Return the (X, Y) coordinate for the center point of the cell that contains the specified text.  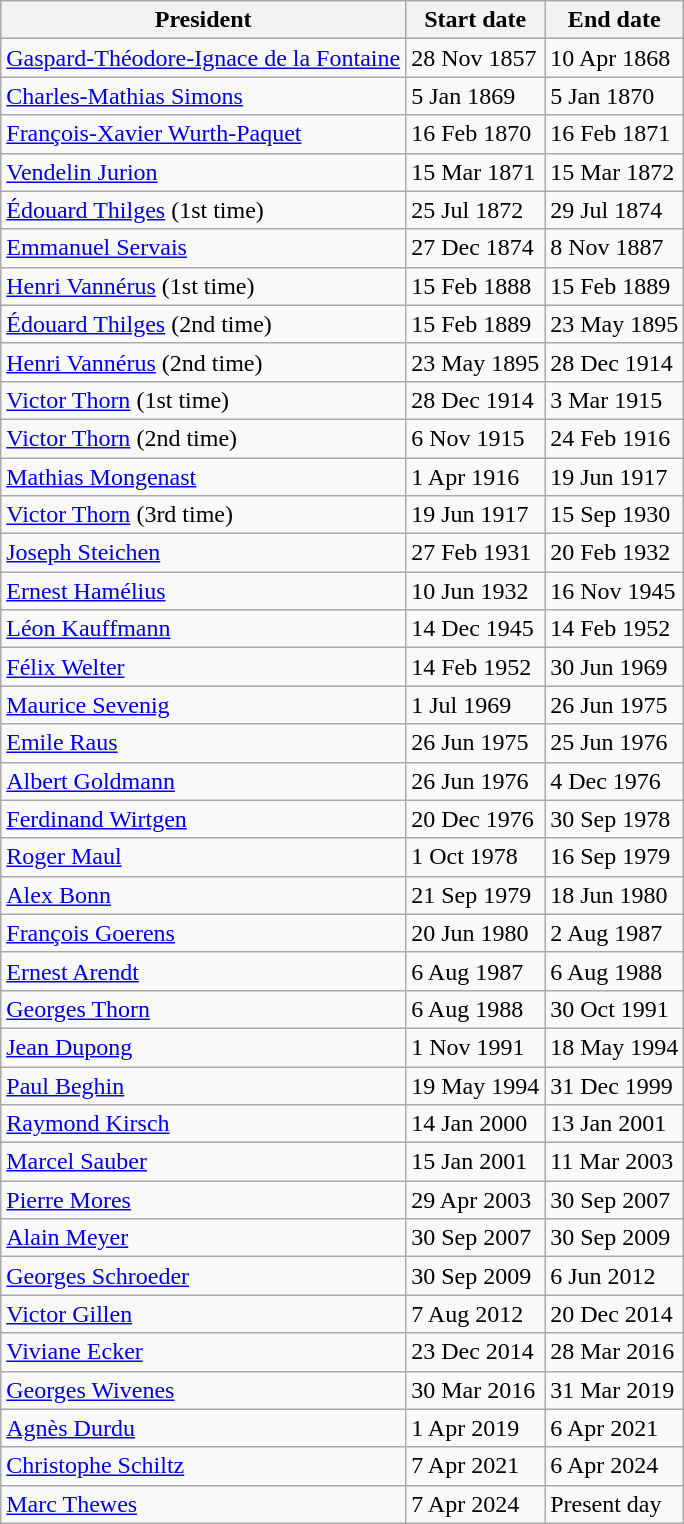
25 Jul 1872 (476, 210)
30 Oct 1991 (614, 1009)
20 Feb 1932 (614, 553)
Marcel Sauber (204, 1162)
Emile Raus (204, 743)
13 Jan 2001 (614, 1124)
Start date (476, 20)
Marc Thewes (204, 1504)
End date (614, 20)
6 Apr 2024 (614, 1466)
Agnès Durdu (204, 1428)
Ferdinand Wirtgen (204, 819)
Gaspard-Théodore-Ignace de la Fontaine (204, 58)
20 Jun 1980 (476, 933)
16 Feb 1871 (614, 134)
31 Dec 1999 (614, 1085)
4 Dec 1976 (614, 781)
Georges Thorn (204, 1009)
7 Apr 2021 (476, 1466)
Édouard Thilges (1st time) (204, 210)
29 Jul 1874 (614, 210)
5 Jan 1869 (476, 96)
20 Dec 1976 (476, 819)
Victor Thorn (1st time) (204, 400)
Christophe Schiltz (204, 1466)
7 Aug 2012 (476, 1314)
1 Apr 1916 (476, 477)
Léon Kauffmann (204, 629)
François-Xavier Wurth-Paquet (204, 134)
Georges Schroeder (204, 1276)
21 Sep 1979 (476, 895)
Victor Thorn (2nd time) (204, 438)
27 Feb 1931 (476, 553)
6 Apr 2021 (614, 1428)
Albert Goldmann (204, 781)
15 Jan 2001 (476, 1162)
28 Mar 2016 (614, 1352)
6 Nov 1915 (476, 438)
Roger Maul (204, 857)
3 Mar 1915 (614, 400)
Vendelin Jurion (204, 172)
1 Oct 1978 (476, 857)
27 Dec 1874 (476, 248)
24 Feb 1916 (614, 438)
2 Aug 1987 (614, 933)
10 Jun 1932 (476, 591)
Present day (614, 1504)
30 Sep 1978 (614, 819)
Georges Wivenes (204, 1390)
31 Mar 2019 (614, 1390)
Alain Meyer (204, 1238)
Maurice Sevenig (204, 705)
Jean Dupong (204, 1047)
Victor Gillen (204, 1314)
Charles-Mathias Simons (204, 96)
Henri Vannérus (2nd time) (204, 362)
Paul Beghin (204, 1085)
16 Feb 1870 (476, 134)
15 Mar 1871 (476, 172)
5 Jan 1870 (614, 96)
20 Dec 2014 (614, 1314)
Emmanuel Servais (204, 248)
15 Sep 1930 (614, 515)
10 Apr 1868 (614, 58)
8 Nov 1887 (614, 248)
Ernest Hamélius (204, 591)
16 Nov 1945 (614, 591)
Alex Bonn (204, 895)
Henri Vannérus (1st time) (204, 286)
Viviane Ecker (204, 1352)
26 Jun 1976 (476, 781)
19 May 1994 (476, 1085)
Édouard Thilges (2nd time) (204, 324)
1 Nov 1991 (476, 1047)
14 Dec 1945 (476, 629)
15 Mar 1872 (614, 172)
25 Jun 1976 (614, 743)
Ernest Arendt (204, 971)
Félix Welter (204, 667)
6 Aug 1987 (476, 971)
18 May 1994 (614, 1047)
François Goerens (204, 933)
President (204, 20)
29 Apr 2003 (476, 1200)
30 Mar 2016 (476, 1390)
Mathias Mongenast (204, 477)
18 Jun 1980 (614, 895)
Raymond Kirsch (204, 1124)
6 Jun 2012 (614, 1276)
Joseph Steichen (204, 553)
7 Apr 2024 (476, 1504)
Victor Thorn (3rd time) (204, 515)
1 Apr 2019 (476, 1428)
23 Dec 2014 (476, 1352)
11 Mar 2003 (614, 1162)
Pierre Mores (204, 1200)
15 Feb 1888 (476, 286)
30 Jun 1969 (614, 667)
1 Jul 1969 (476, 705)
14 Jan 2000 (476, 1124)
16 Sep 1979 (614, 857)
28 Nov 1857 (476, 58)
